Search for the cell housing the specified text and yield its (x, y) center coordinate. 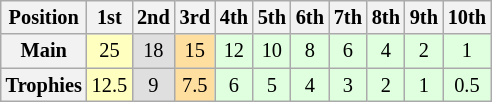
6th (310, 17)
9th (424, 17)
5 (272, 85)
10th (467, 17)
8th (386, 17)
Trophies (44, 85)
15 (195, 51)
10 (272, 51)
9 (154, 85)
Main (44, 51)
5th (272, 17)
7.5 (195, 85)
12 (234, 51)
1st (110, 17)
3rd (195, 17)
8 (310, 51)
18 (154, 51)
0.5 (467, 85)
2nd (154, 17)
7th (348, 17)
Position (44, 17)
12.5 (110, 85)
25 (110, 51)
4th (234, 17)
3 (348, 85)
